Identify which cell holds the provided text, then report its [x, y] central coordinate. 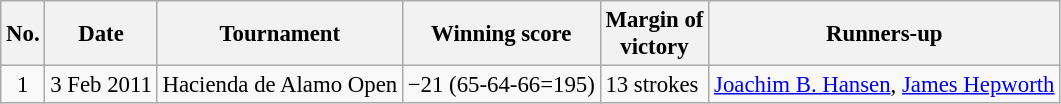
Runners-up [884, 34]
3 Feb 2011 [101, 85]
Joachim B. Hansen, James Hepworth [884, 85]
1 [23, 85]
Margin ofvictory [654, 34]
Winning score [501, 34]
No. [23, 34]
−21 (65-64-66=195) [501, 85]
Tournament [280, 34]
13 strokes [654, 85]
Date [101, 34]
Hacienda de Alamo Open [280, 85]
